Search for the cell housing the specified text and yield its [x, y] center coordinate. 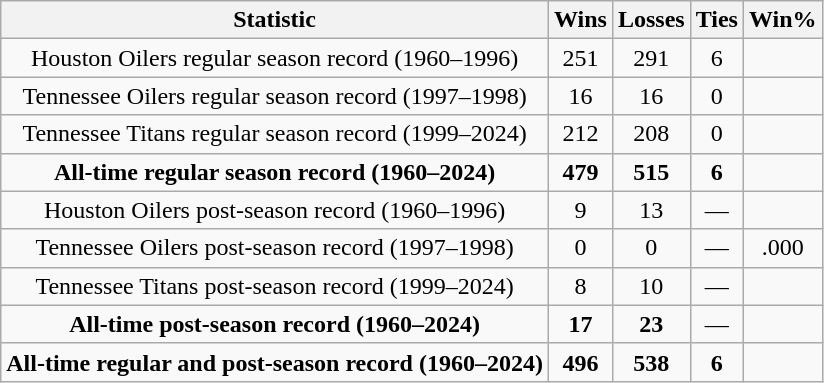
Tennessee Oilers regular season record (1997–1998) [275, 96]
10 [651, 286]
Losses [651, 20]
208 [651, 134]
Houston Oilers regular season record (1960–1996) [275, 58]
8 [580, 286]
13 [651, 210]
All-time post-season record (1960–2024) [275, 324]
9 [580, 210]
479 [580, 172]
212 [580, 134]
Win% [782, 20]
251 [580, 58]
Wins [580, 20]
Ties [716, 20]
Tennessee Titans post-season record (1999–2024) [275, 286]
Tennessee Oilers post-season record (1997–1998) [275, 248]
All-time regular and post-season record (1960–2024) [275, 362]
515 [651, 172]
Statistic [275, 20]
291 [651, 58]
17 [580, 324]
538 [651, 362]
23 [651, 324]
Houston Oilers post-season record (1960–1996) [275, 210]
All-time regular season record (1960–2024) [275, 172]
496 [580, 362]
.000 [782, 248]
Tennessee Titans regular season record (1999–2024) [275, 134]
